Output the [X, Y] coordinate of the center of the cell containing the given text.  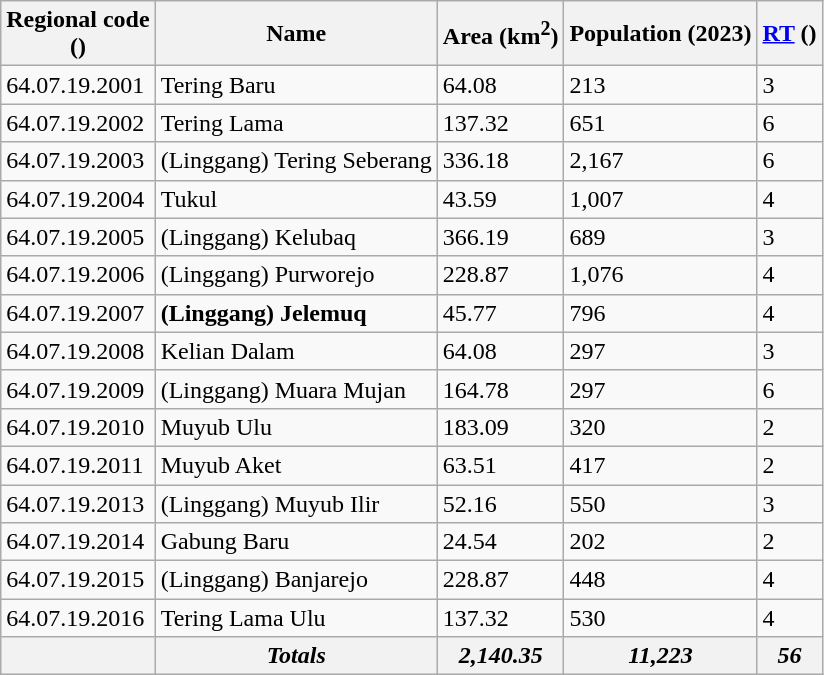
45.77 [500, 313]
(Linggang) Purworejo [296, 275]
64.07.19.2007 [78, 313]
64.07.19.2015 [78, 580]
1,076 [660, 275]
202 [660, 542]
64.07.19.2009 [78, 389]
64.07.19.2002 [78, 123]
2,167 [660, 161]
(Linggang) Muyub Ilir [296, 503]
(Linggang) Banjarejo [296, 580]
56 [790, 656]
64.07.19.2004 [78, 199]
Tering Lama [296, 123]
64.07.19.2001 [78, 85]
64.07.19.2013 [78, 503]
64.07.19.2016 [78, 618]
448 [660, 580]
43.59 [500, 199]
Totals [296, 656]
64.07.19.2011 [78, 465]
64.07.19.2014 [78, 542]
RT () [790, 34]
(Linggang) Kelubaq [296, 237]
651 [660, 123]
Gabung Baru [296, 542]
164.78 [500, 389]
320 [660, 427]
Regional code() [78, 34]
Muyub Aket [296, 465]
Tukul [296, 199]
(Linggang) Tering Seberang [296, 161]
(Linggang) Jelemuq [296, 313]
Population (2023) [660, 34]
689 [660, 237]
64.07.19.2008 [78, 351]
183.09 [500, 427]
Muyub Ulu [296, 427]
Kelian Dalam [296, 351]
Tering Baru [296, 85]
Area (km2) [500, 34]
366.19 [500, 237]
64.07.19.2005 [78, 237]
2,140.35 [500, 656]
(Linggang) Muara Mujan [296, 389]
530 [660, 618]
796 [660, 313]
Tering Lama Ulu [296, 618]
Name [296, 34]
52.16 [500, 503]
550 [660, 503]
64.07.19.2006 [78, 275]
63.51 [500, 465]
24.54 [500, 542]
336.18 [500, 161]
11,223 [660, 656]
1,007 [660, 199]
64.07.19.2003 [78, 161]
64.07.19.2010 [78, 427]
417 [660, 465]
213 [660, 85]
